Return the [X, Y] coordinate for the center point of the cell that contains the specified text.  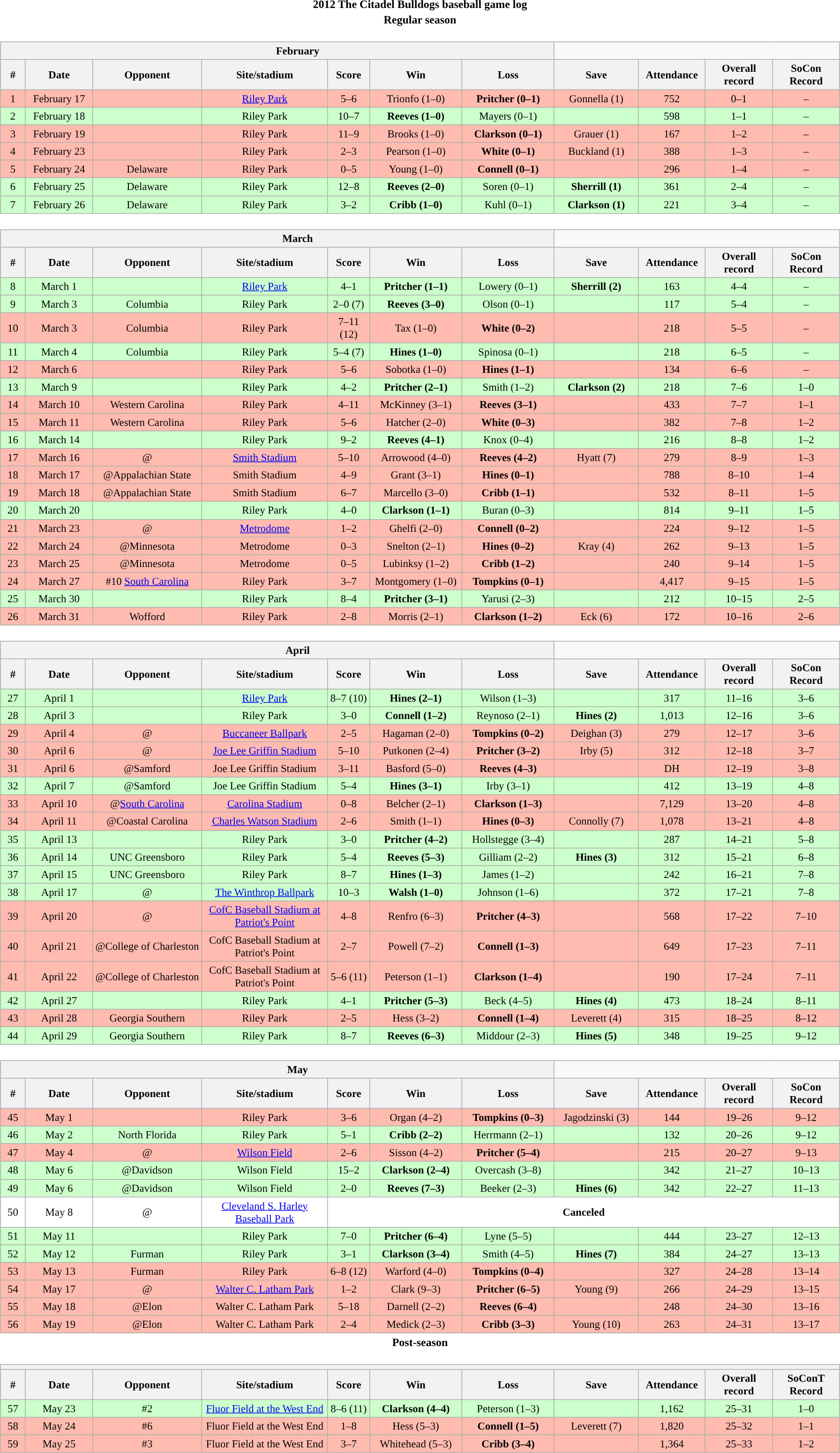
Reeves (4–1) [416, 440]
7,129 [672, 804]
2 [13, 116]
8–7 (10) [349, 698]
Reeves (7–3) [416, 1188]
21 [13, 528]
February 26 [59, 204]
May 17 [59, 1289]
Cribb (3–3) [508, 1324]
Pritcher (3–1) [416, 598]
Hines (1–3) [416, 874]
March 25 [59, 563]
12–13 [806, 1236]
3–2 [349, 204]
March 11 [59, 422]
Clarkson (2) [596, 387]
Wilson (1–3) [508, 698]
Reeves (3–0) [416, 304]
Young (9) [596, 1289]
Clarkson (1–1) [416, 510]
55 [13, 1307]
April 21 [59, 946]
32 [13, 786]
Herrmann (2–1) [508, 1135]
March 27 [59, 581]
Peterson (1–1) [416, 976]
James (1–2) [508, 874]
12–18 [739, 751]
20 [13, 510]
5–6 (11) [349, 976]
Organ (4–2) [416, 1118]
Lyne (5–5) [508, 1236]
Clark (9–3) [416, 1289]
17–22 [739, 916]
Hines (5) [596, 1036]
10 [13, 327]
752 [672, 98]
Hines (0–1) [508, 475]
#10 South Carolina [147, 581]
568 [672, 916]
April [277, 650]
Hines (4) [596, 1000]
4,417 [672, 581]
Kuhl (0–1) [508, 204]
287 [672, 839]
April 13 [59, 839]
24–29 [739, 1289]
May 23 [59, 1408]
Hess (3–2) [416, 1018]
Tompkins (0–3) [508, 1118]
48 [13, 1170]
6 [13, 187]
Young (1–0) [416, 169]
1,078 [672, 821]
649 [672, 946]
24–27 [739, 1254]
6–6 [739, 370]
212 [672, 598]
1 [13, 98]
May 2 [59, 1135]
Pritcher (5–4) [508, 1153]
1,364 [672, 1444]
12 [13, 370]
23 [13, 563]
Reeves (2–0) [416, 187]
10–16 [739, 616]
April 14 [59, 857]
Hess (5–3) [416, 1426]
384 [672, 1254]
10–3 [349, 892]
Hines (2) [596, 716]
Gilliam (2–2) [508, 857]
248 [672, 1307]
20–26 [739, 1135]
Sherrill (2) [596, 286]
Leverett (4) [596, 1018]
12–8 [349, 187]
20–27 [739, 1153]
February 18 [59, 116]
30 [13, 751]
Hagaman (2–0) [416, 733]
53 [13, 1271]
Yarusi (2–3) [508, 598]
6–8 [806, 857]
Hines (3–1) [416, 786]
18 [13, 475]
9–15 [739, 581]
532 [672, 493]
Pritcher (4–2) [416, 839]
Powell (7–2) [416, 946]
263 [672, 1324]
Snelton (2–1) [416, 546]
11–13 [806, 1188]
Marcello (3–0) [416, 493]
262 [672, 546]
3–1 [349, 1254]
May 24 [59, 1426]
Smith (1–2) [508, 387]
Grauer (1) [596, 134]
33 [13, 804]
388 [672, 151]
18–24 [739, 1000]
382 [672, 422]
29 [13, 733]
19 [13, 493]
57 [13, 1408]
Sobotka (1–0) [416, 370]
Hines (0–2) [508, 546]
February 19 [59, 134]
134 [672, 370]
Deighan (3) [596, 733]
24–28 [739, 1271]
March 16 [59, 458]
Pearson (1–0) [416, 151]
24–31 [739, 1324]
18–25 [739, 1018]
7–0 [349, 1236]
117 [672, 304]
Renfro (6–3) [416, 916]
Peterson (1–3) [508, 1408]
March 31 [59, 616]
8–12 [806, 1018]
12–17 [739, 733]
9–2 [349, 440]
April 11 [59, 821]
4–11 [349, 405]
Hines (1–1) [508, 370]
March 6 [59, 370]
Reeves (6–4) [508, 1307]
42 [13, 1000]
Sisson (4–2) [416, 1153]
25–32 [739, 1426]
Cribb (1–1) [508, 493]
May 8 [59, 1212]
172 [672, 616]
14 [13, 405]
5 [13, 169]
April 28 [59, 1018]
Pritcher (1–1) [416, 286]
167 [672, 134]
Belcher (2–1) [416, 804]
13–13 [806, 1254]
5–18 [349, 1307]
Hollstegge (3–4) [508, 839]
Hatcher (2–0) [416, 422]
Smith (1–1) [416, 821]
Pritcher (6–4) [416, 1236]
February 25 [59, 187]
1,162 [672, 1408]
0–3 [349, 546]
13–21 [739, 821]
13 [13, 387]
McKinney (3–1) [416, 405]
8–9 [739, 458]
Young (10) [596, 1324]
7–11 (12) [349, 327]
37 [13, 874]
Connell (1–4) [508, 1018]
March 9 [59, 387]
Jagodzinski (3) [596, 1118]
38 [13, 892]
Tompkins (0–4) [508, 1271]
7 [13, 204]
22–27 [739, 1188]
9–11 [739, 510]
DH [672, 769]
Connell (1–5) [508, 1426]
Overcash (3–8) [508, 1170]
May 19 [59, 1324]
White (0–3) [508, 422]
24 [13, 581]
Connell (0–1) [508, 169]
Buran (0–3) [508, 510]
2–7 [349, 946]
May 4 [59, 1153]
May [277, 1069]
Hines (3) [596, 857]
3–8 [806, 769]
Canceled [584, 1212]
Connell (0–2) [508, 528]
13–20 [739, 804]
13–14 [806, 1271]
April 15 [59, 874]
Hines (6) [596, 1188]
Trionfo (1–0) [416, 98]
5–5 [739, 327]
25–31 [739, 1408]
Pritcher (2–1) [416, 387]
Cribb (2–2) [416, 1135]
February [277, 51]
May 12 [59, 1254]
Mayers (0–1) [508, 116]
Whitehead (5–3) [416, 1444]
Clarkson (1–2) [508, 616]
Hines (7) [596, 1254]
41 [13, 976]
Grant (3–1) [416, 475]
16–21 [739, 874]
19–25 [739, 1036]
Buccaneer Ballpark [264, 733]
Montgomery (1–0) [416, 581]
132 [672, 1135]
May 11 [59, 1236]
February 23 [59, 151]
March 14 [59, 440]
March 20 [59, 510]
7–6 [739, 387]
Cribb (1–0) [416, 204]
White (0–1) [508, 151]
Clarkson (4–4) [416, 1408]
Eck (6) [596, 616]
7–10 [806, 916]
Lowery (0–1) [508, 286]
11 [13, 352]
5–1 [349, 1135]
Charles Watson Stadium [264, 821]
Tompkins (0–1) [508, 581]
Reeves (5–3) [416, 857]
April 7 [59, 786]
17–23 [739, 946]
Reeves (6–3) [416, 1036]
Clarkson (1–4) [508, 976]
5–8 [806, 839]
Leverett (7) [596, 1426]
@Coastal Carolina [147, 821]
Reeves (4–2) [508, 458]
216 [672, 440]
Cribb (3–4) [508, 1444]
317 [672, 698]
The Winthrop Ballpark [264, 892]
8–10 [739, 475]
27 [13, 698]
224 [672, 528]
Hines (1–0) [416, 352]
February 24 [59, 169]
Connell (1–3) [508, 946]
May 1 [59, 1118]
May 25 [59, 1444]
444 [672, 1236]
433 [672, 405]
296 [672, 169]
473 [672, 1000]
Pritcher (3–2) [508, 751]
Cleveland S. Harley Baseball Park [264, 1212]
Reeves (4–3) [508, 769]
54 [13, 1289]
242 [672, 874]
13–16 [806, 1307]
34 [13, 821]
Tompkins (0–2) [508, 733]
221 [672, 204]
March 24 [59, 546]
17 [13, 458]
21–27 [739, 1170]
#2 [147, 1408]
April 1 [59, 698]
1,013 [672, 716]
Kray (4) [596, 546]
Clarkson (3–4) [416, 1254]
April 22 [59, 976]
35 [13, 839]
Irby (5) [596, 751]
25 [13, 598]
6–7 [349, 493]
22 [13, 546]
2–0 [349, 1188]
Putkonen (2–4) [416, 751]
April 27 [59, 1000]
Reeves (3–1) [508, 405]
March 10 [59, 405]
9–14 [739, 563]
13–15 [806, 1289]
Spinosa (0–1) [508, 352]
Wofford [147, 616]
March 30 [59, 598]
9 [13, 304]
266 [672, 1289]
23–27 [739, 1236]
25–33 [739, 1444]
4–9 [349, 475]
12–16 [739, 716]
10–15 [739, 598]
4–2 [349, 387]
Irby (3–1) [508, 786]
Arrowood (4–0) [416, 458]
Pritcher (0–1) [508, 98]
45 [13, 1118]
May 18 [59, 1307]
8–6 (11) [349, 1408]
8–4 [349, 598]
4–4 [739, 286]
Morris (2–1) [416, 616]
Medick (2–3) [416, 1324]
39 [13, 916]
SoConT Record [806, 1385]
Smith (4–5) [508, 1254]
10–13 [806, 1170]
17–21 [739, 892]
@South Carolina [147, 804]
April 29 [59, 1036]
Gonnella (1) [596, 98]
215 [672, 1153]
March 18 [59, 493]
28 [13, 716]
Middour (2–3) [508, 1036]
Brooks (1–0) [416, 134]
Darnell (2–2) [416, 1307]
2–0 (7) [349, 304]
Clarkson (2–4) [416, 1170]
Beeker (2–3) [508, 1188]
7–7 [739, 405]
Hines (2–1) [416, 698]
4 [13, 151]
6–8 (12) [349, 1271]
Reynoso (2–1) [508, 716]
16 [13, 440]
February 17 [59, 98]
49 [13, 1188]
Pritcher (5–3) [416, 1000]
Connell (1–2) [416, 716]
8–8 [739, 440]
Clarkson (0–1) [508, 134]
1,820 [672, 1426]
51 [13, 1236]
Olson (0–1) [508, 304]
3 [13, 134]
0–1 [739, 98]
April 3 [59, 716]
372 [672, 892]
4–0 [349, 510]
Sherrill (1) [596, 187]
11–16 [739, 698]
15–2 [349, 1170]
Connolly (7) [596, 821]
15 [13, 422]
50 [13, 1212]
March 4 [59, 352]
31 [13, 769]
North Florida [147, 1135]
814 [672, 510]
361 [672, 187]
Johnson (1–6) [508, 892]
Basford (5–0) [416, 769]
3–4 [739, 204]
13–19 [739, 786]
8 [13, 286]
52 [13, 1254]
240 [672, 563]
Hines (0–3) [508, 821]
14–21 [739, 839]
Warford (4–0) [416, 1271]
April 4 [59, 733]
March 23 [59, 528]
59 [13, 1444]
44 [13, 1036]
White (0–2) [508, 327]
190 [672, 976]
Clarkson (1–3) [508, 804]
56 [13, 1324]
36 [13, 857]
327 [672, 1271]
43 [13, 1018]
11–9 [349, 134]
598 [672, 116]
Soren (0–1) [508, 187]
Pritcher (4–3) [508, 916]
Clarkson (1) [596, 204]
47 [13, 1153]
5–4 (7) [349, 352]
19–26 [739, 1118]
April 20 [59, 916]
April 17 [59, 892]
#6 [147, 1426]
Cribb (1–2) [508, 563]
17–24 [739, 976]
0–8 [349, 804]
Knox (0–4) [508, 440]
May 13 [59, 1271]
46 [13, 1135]
Hyatt (7) [596, 458]
26 [13, 616]
348 [672, 1036]
Walsh (1–0) [416, 892]
10–7 [349, 116]
Reeves (1–0) [416, 116]
58 [13, 1426]
Carolina Stadium [264, 804]
13–17 [806, 1324]
788 [672, 475]
1–8 [349, 1426]
144 [672, 1118]
Ghelfi (2–0) [416, 528]
412 [672, 786]
2–3 [349, 151]
March 17 [59, 475]
Buckland (1) [596, 151]
3–11 [349, 769]
Lubinksy (1–2) [416, 563]
March [277, 238]
April 10 [59, 804]
2–8 [349, 616]
March 1 [59, 286]
Tax (1–0) [416, 327]
315 [672, 1018]
163 [672, 286]
12–19 [739, 769]
15–21 [739, 857]
Pritcher (6–5) [508, 1289]
#3 [147, 1444]
24–30 [739, 1307]
40 [13, 946]
6–5 [739, 352]
Beck (4–5) [508, 1000]
